From the cell containing the given text, extract its center point as [X, Y] coordinate. 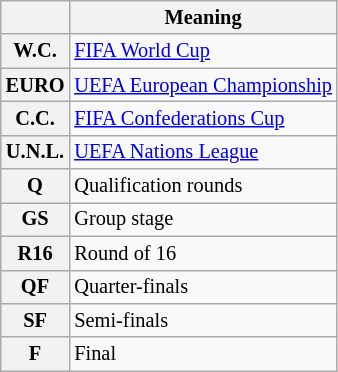
Meaning [203, 17]
C.C. [36, 118]
Quarter-finals [203, 287]
R16 [36, 253]
FIFA World Cup [203, 51]
Q [36, 186]
W.C. [36, 51]
FIFA Confederations Cup [203, 118]
SF [36, 320]
Semi-finals [203, 320]
Qualification rounds [203, 186]
Final [203, 354]
GS [36, 219]
UEFA Nations League [203, 152]
U.N.L. [36, 152]
QF [36, 287]
Round of 16 [203, 253]
F [36, 354]
EURO [36, 85]
Group stage [203, 219]
UEFA European Championship [203, 85]
